Output the (X, Y) coordinate of the center of the cell containing the given text.  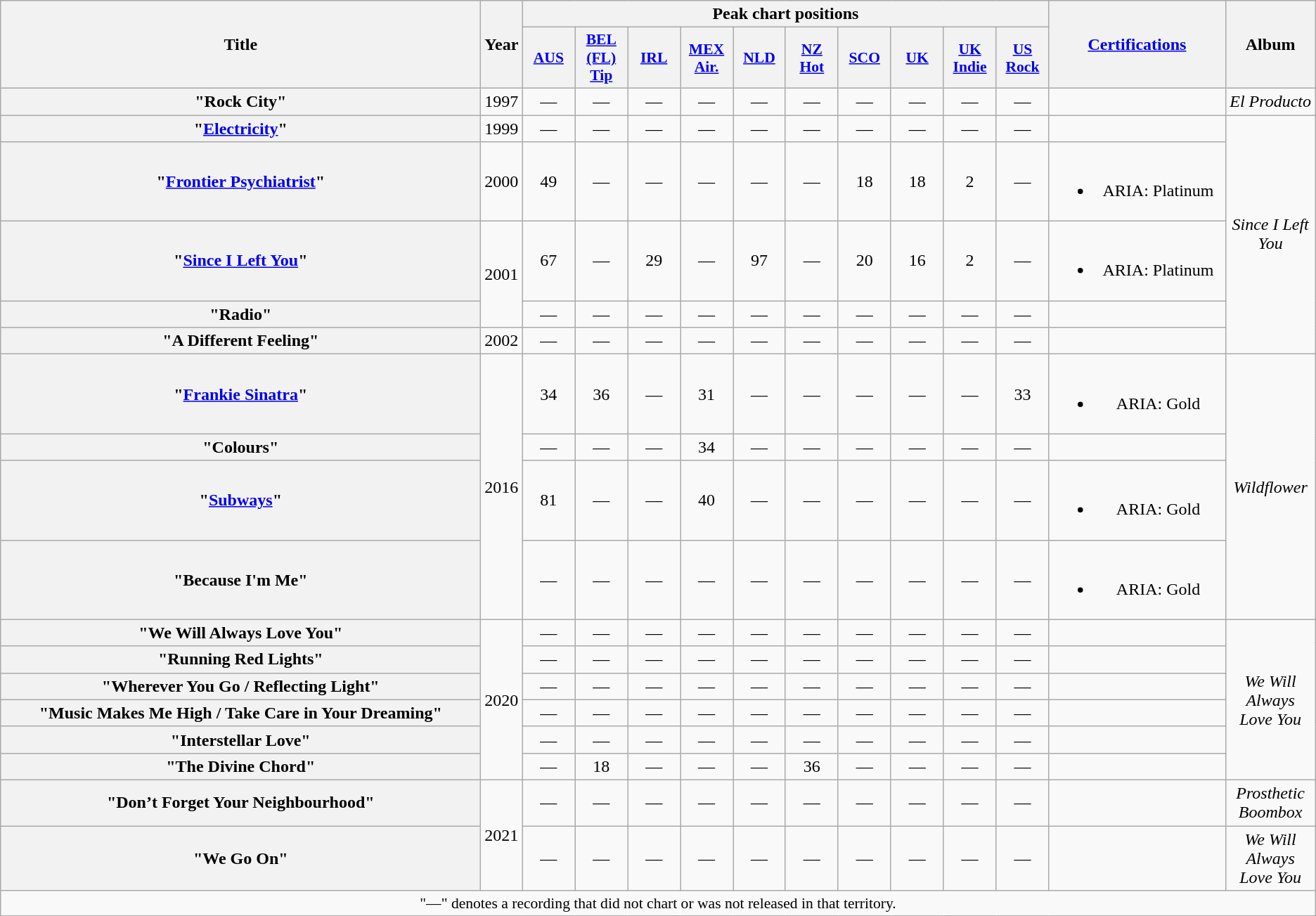
IRL (654, 58)
67 (548, 262)
33 (1022, 394)
Prosthetic Boombox (1270, 803)
31 (707, 394)
"—" denotes a recording that did not chart or was not released in that territory. (658, 903)
"The Divine Chord" (240, 766)
"Electricity" (240, 129)
El Producto (1270, 101)
"Music Makes Me High / Take Care in Your Dreaming" (240, 713)
40 (707, 501)
"Since I Left You" (240, 262)
"Wherever You Go / Reflecting Light" (240, 686)
"Colours" (240, 447)
"Interstellar Love" (240, 740)
"Frontier Psychiatrist" (240, 181)
NZHot (811, 58)
"Radio" (240, 314)
AUS (548, 58)
Certifications (1137, 45)
UK (917, 58)
Since I Left You (1270, 235)
MEXAir. (707, 58)
Wildflower (1270, 486)
"Because I'm Me" (240, 579)
16 (917, 262)
2016 (502, 486)
2021 (502, 835)
SCO (865, 58)
NLD (759, 58)
"Running Red Lights" (240, 659)
"Subways" (240, 501)
"We Go On" (240, 858)
1997 (502, 101)
UKIndie (970, 58)
Album (1270, 45)
49 (548, 181)
Year (502, 45)
"We Will Always Love You" (240, 633)
1999 (502, 129)
USRock (1022, 58)
"Rock City" (240, 101)
2000 (502, 181)
Peak chart positions (786, 14)
20 (865, 262)
BEL(FL)Tip (602, 58)
2002 (502, 341)
29 (654, 262)
Title (240, 45)
"Frankie Sinatra" (240, 394)
81 (548, 501)
"Don’t Forget Your Neighbourhood" (240, 803)
97 (759, 262)
"A Different Feeling" (240, 341)
2001 (502, 274)
2020 (502, 699)
